Find where the given text appears and provide that cell's center as [x, y] coordinate. 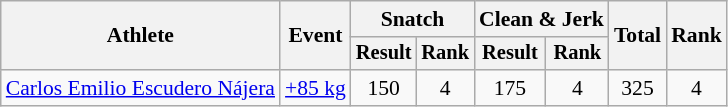
325 [638, 88]
Event [316, 36]
Snatch [412, 19]
150 [384, 88]
Athlete [140, 36]
Carlos Emilio Escudero Nájera [140, 88]
Total [638, 36]
+85 kg [316, 88]
Clean & Jerk [542, 19]
175 [510, 88]
